Return [X, Y] of the center of cell containing provided text 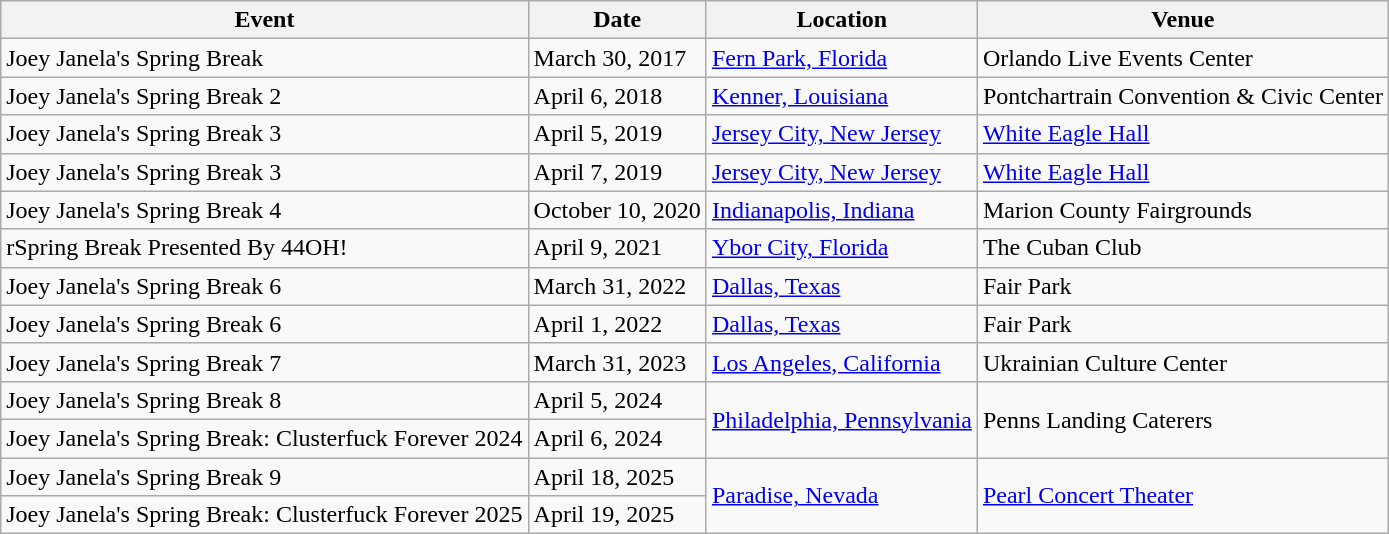
April 6, 2024 [617, 438]
Los Angeles, California [842, 362]
Kenner, Louisiana [842, 96]
October 10, 2020 [617, 210]
Joey Janela's Spring Break 9 [264, 477]
Philadelphia, Pennsylvania [842, 419]
Joey Janela's Spring Break [264, 58]
Ybor City, Florida [842, 248]
April 5, 2024 [617, 400]
Venue [1182, 20]
Date [617, 20]
Joey Janela's Spring Break 2 [264, 96]
Paradise, Nevada [842, 496]
April 7, 2019 [617, 172]
March 30, 2017 [617, 58]
Marion County Fairgrounds [1182, 210]
Joey Janela's Spring Break 8 [264, 400]
Penns Landing Caterers [1182, 419]
Orlando Live Events Center [1182, 58]
March 31, 2022 [617, 286]
April 19, 2025 [617, 515]
Pearl Concert Theater [1182, 496]
April 6, 2018 [617, 96]
Joey Janela's Spring Break 4 [264, 210]
April 18, 2025 [617, 477]
Joey Janela's Spring Break 7 [264, 362]
Fern Park, Florida [842, 58]
The Cuban Club [1182, 248]
Event [264, 20]
rSpring Break Presented By 44OH! [264, 248]
Pontchartrain Convention & Civic Center [1182, 96]
April 9, 2021 [617, 248]
April 1, 2022 [617, 324]
Location [842, 20]
Ukrainian Culture Center [1182, 362]
Joey Janela's Spring Break: Clusterfuck Forever 2024 [264, 438]
Indianapolis, Indiana [842, 210]
Joey Janela's Spring Break: Clusterfuck Forever 2025 [264, 515]
March 31, 2023 [617, 362]
April 5, 2019 [617, 134]
